Locate the cell with the specified text and output its [x, y] center coordinate. 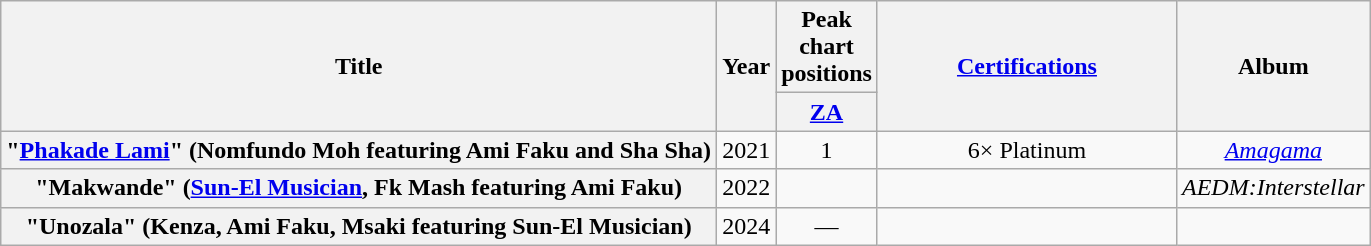
Certifications [1026, 66]
2024 [746, 226]
6× Platinum [1026, 150]
Title [359, 66]
Peak chart positions [827, 47]
2022 [746, 188]
— [827, 226]
Amagama [1273, 150]
Album [1273, 66]
"Makwande" (Sun-El Musician, Fk Mash featuring Ami Faku) [359, 188]
ZA [827, 112]
"Phakade Lami" (Nomfundo Moh featuring Ami Faku and Sha Sha) [359, 150]
1 [827, 150]
Year [746, 66]
2021 [746, 150]
"Unozala" (Kenza, Ami Faku, Msaki featuring Sun-El Musician) [359, 226]
AEDM:Interstellar [1273, 188]
